Pinpoint the cell where the given text exists, returning its (X, Y) midpoint coordinate. 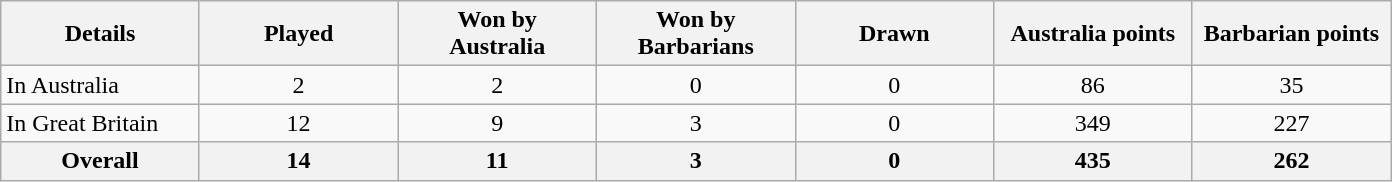
227 (1292, 123)
349 (1094, 123)
11 (498, 161)
In Great Britain (100, 123)
12 (298, 123)
435 (1094, 161)
9 (498, 123)
Won byBarbarians (696, 34)
Played (298, 34)
Australia points (1094, 34)
In Australia (100, 85)
Barbarian points (1292, 34)
Details (100, 34)
14 (298, 161)
Overall (100, 161)
Drawn (894, 34)
86 (1094, 85)
Won byAustralia (498, 34)
262 (1292, 161)
35 (1292, 85)
